Return the [x, y] coordinate for the center point of the cell that contains the specified text.  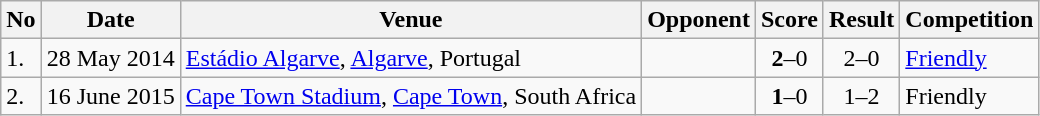
Venue [410, 20]
Result [861, 20]
No [21, 20]
1–2 [861, 96]
Competition [970, 20]
Opponent [699, 20]
28 May 2014 [110, 58]
2. [21, 96]
Estádio Algarve, Algarve, Portugal [410, 58]
Date [110, 20]
Cape Town Stadium, Cape Town, South Africa [410, 96]
1–0 [789, 96]
Score [789, 20]
1. [21, 58]
16 June 2015 [110, 96]
